Locate the cell with the specified text and output its [X, Y] center coordinate. 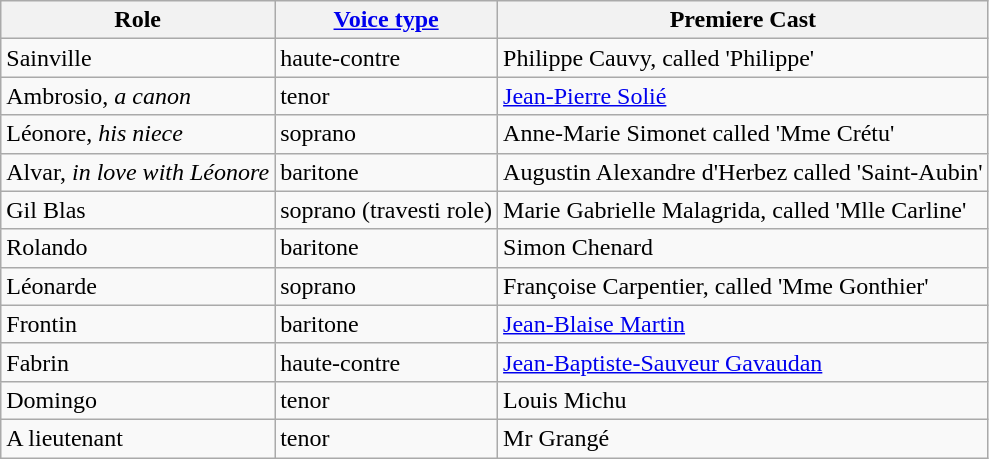
Léonarde [138, 286]
Mr Grangé [744, 438]
Philippe Cauvy, called 'Philippe' [744, 58]
Anne-Marie Simonet called 'Mme Crétu' [744, 134]
Sainville [138, 58]
Jean-Pierre Solié [744, 96]
Louis Michu [744, 400]
Role [138, 20]
Voice type [386, 20]
Rolando [138, 248]
Augustin Alexandre d'Herbez called 'Saint-Aubin' [744, 172]
Jean-Baptiste-Sauveur Gavaudan [744, 362]
Françoise Carpentier, called 'Mme Gonthier' [744, 286]
Ambrosio, a canon [138, 96]
soprano (travesti role) [386, 210]
Simon Chenard [744, 248]
A lieutenant [138, 438]
Frontin [138, 324]
Fabrin [138, 362]
Domingo [138, 400]
Jean-Blaise Martin [744, 324]
Marie Gabrielle Malagrida, called 'Mlle Carline' [744, 210]
Alvar, in love with Léonore [138, 172]
Léonore, his niece [138, 134]
Gil Blas [138, 210]
Premiere Cast [744, 20]
